Output the (X, Y) coordinate of the center of the cell containing the given text.  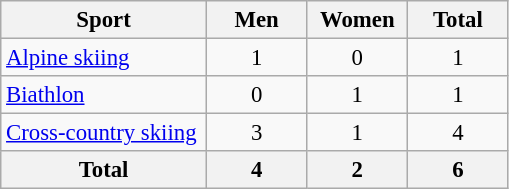
Sport (104, 20)
Men (256, 20)
Alpine skiing (104, 58)
Biathlon (104, 95)
2 (358, 170)
Cross-country skiing (104, 133)
6 (458, 170)
Women (358, 20)
3 (256, 133)
